Return the (X, Y) coordinate for the center point of the cell that contains the specified text.  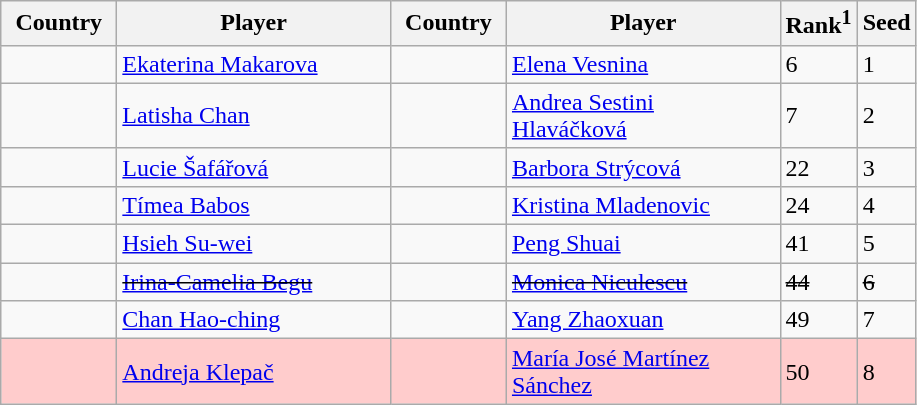
Andreja Klepač (254, 372)
Irina-Camelia Begu (254, 282)
44 (818, 282)
Hsieh Su-wei (254, 244)
22 (818, 167)
Rank1 (818, 24)
4 (886, 205)
41 (818, 244)
Peng Shuai (643, 244)
49 (818, 320)
24 (818, 205)
Latisha Chan (254, 116)
Chan Hao-ching (254, 320)
50 (818, 372)
Monica Niculescu (643, 282)
5 (886, 244)
3 (886, 167)
8 (886, 372)
Yang Zhaoxuan (643, 320)
María José Martínez Sánchez (643, 372)
Kristina Mladenovic (643, 205)
Seed (886, 24)
Lucie Šafářová (254, 167)
Tímea Babos (254, 205)
2 (886, 116)
Ekaterina Makarova (254, 64)
1 (886, 64)
Elena Vesnina (643, 64)
Barbora Strýcová (643, 167)
Andrea Sestini Hlaváčková (643, 116)
